Extract the (X, Y) coordinate from the center of the cell holding the provided text.  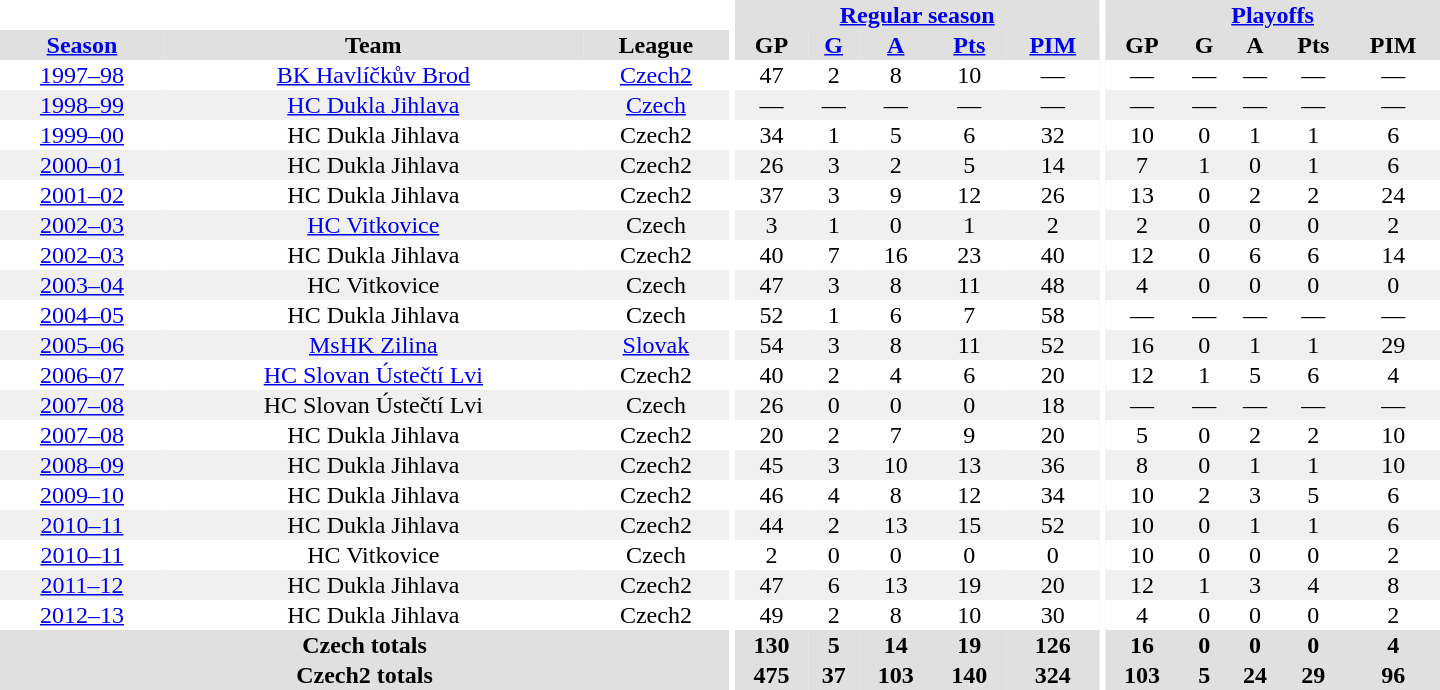
96 (1393, 675)
2009–10 (82, 495)
MsHK Zilina (374, 345)
126 (1053, 645)
140 (970, 675)
49 (772, 615)
Regular season (918, 15)
475 (772, 675)
1997–98 (82, 75)
30 (1053, 615)
BK Havlíčkův Brod (374, 75)
23 (970, 255)
2003–04 (82, 285)
36 (1053, 465)
Czech2 totals (364, 675)
18 (1053, 405)
54 (772, 345)
Season (82, 45)
2004–05 (82, 315)
1998–99 (82, 105)
1999–00 (82, 135)
2008–09 (82, 465)
Playoffs (1272, 15)
2005–06 (82, 345)
2000–01 (82, 165)
Slovak (656, 345)
48 (1053, 285)
2001–02 (82, 195)
58 (1053, 315)
32 (1053, 135)
130 (772, 645)
2012–13 (82, 615)
324 (1053, 675)
15 (970, 525)
46 (772, 495)
2011–12 (82, 585)
Team (374, 45)
45 (772, 465)
League (656, 45)
44 (772, 525)
2006–07 (82, 375)
Czech totals (364, 645)
